Output the [x, y] coordinate of the center of the cell containing the given text.  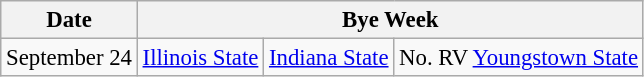
September 24 [69, 58]
Date [69, 20]
Indiana State [329, 58]
Illinois State [200, 58]
Bye Week [390, 20]
No. RV Youngstown State [519, 58]
